Provide the [x, y] coordinate of the cell's center where the given text is located.  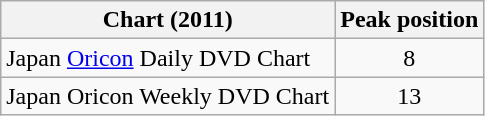
13 [410, 96]
Japan Oricon Weekly DVD Chart [168, 96]
Japan Oricon Daily DVD Chart [168, 58]
Peak position [410, 20]
8 [410, 58]
Chart (2011) [168, 20]
